Return the (X, Y) coordinate for the center point of the cell that contains the specified text.  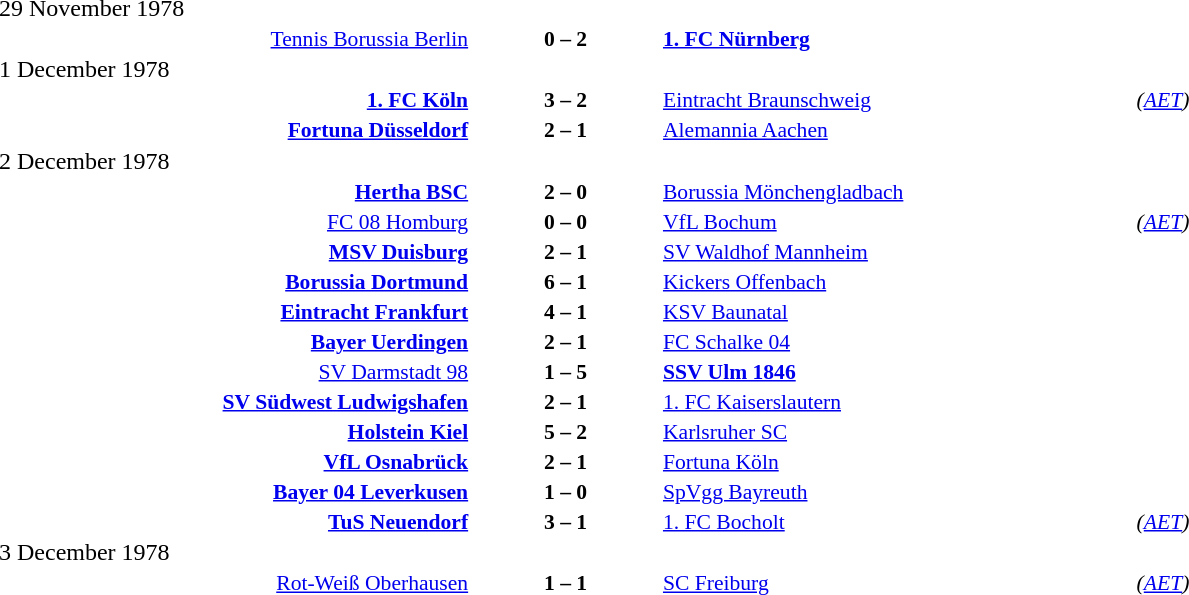
Borussia Mönchengladbach (897, 192)
2 – 0 (566, 192)
SpVgg Bayreuth (897, 492)
SV Waldhof Mannheim (897, 252)
3 – 2 (566, 100)
SSV Ulm 1846 (897, 372)
Alemannia Aachen (897, 130)
Kickers Offenbach (897, 282)
1. FC Bocholt (897, 522)
0 – 2 (566, 38)
5 – 2 (566, 432)
0 – 0 (566, 222)
VfL Bochum (897, 222)
Eintracht Braunschweig (897, 100)
4 – 1 (566, 312)
6 – 1 (566, 282)
FC Schalke 04 (897, 342)
KSV Baunatal (897, 312)
1 – 0 (566, 492)
Fortuna Köln (897, 462)
1 – 5 (566, 372)
3 – 1 (566, 522)
1. FC Kaiserslautern (897, 402)
Karlsruher SC (897, 432)
1. FC Nürnberg (897, 38)
